Return the (x, y) coordinate for the center point of the cell that contains the specified text.  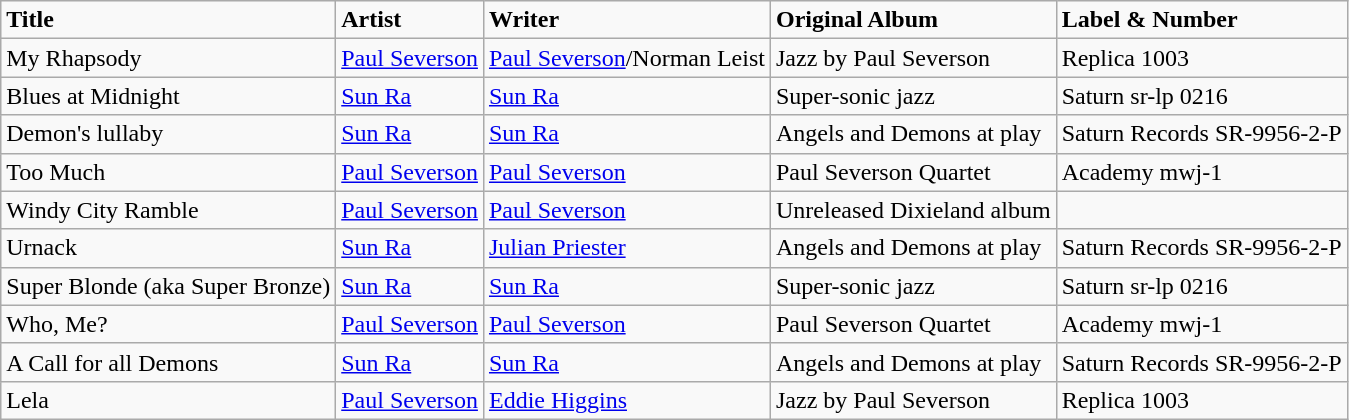
Julian Priester (626, 248)
Super Blonde (aka Super Bronze) (168, 286)
Writer (626, 20)
Title (168, 20)
Too Much (168, 172)
Demon's lullaby (168, 134)
Label & Number (1202, 20)
Unreleased Dixieland album (913, 210)
Blues at Midnight (168, 96)
Urnack (168, 248)
A Call for all Demons (168, 362)
Lela (168, 400)
Who, Me? (168, 324)
Paul Severson/Norman Leist (626, 58)
My Rhapsody (168, 58)
Eddie Higgins (626, 400)
Windy City Ramble (168, 210)
Original Album (913, 20)
Artist (410, 20)
